For the text-containing cell, return its midpoint in (X, Y) coordinate format. 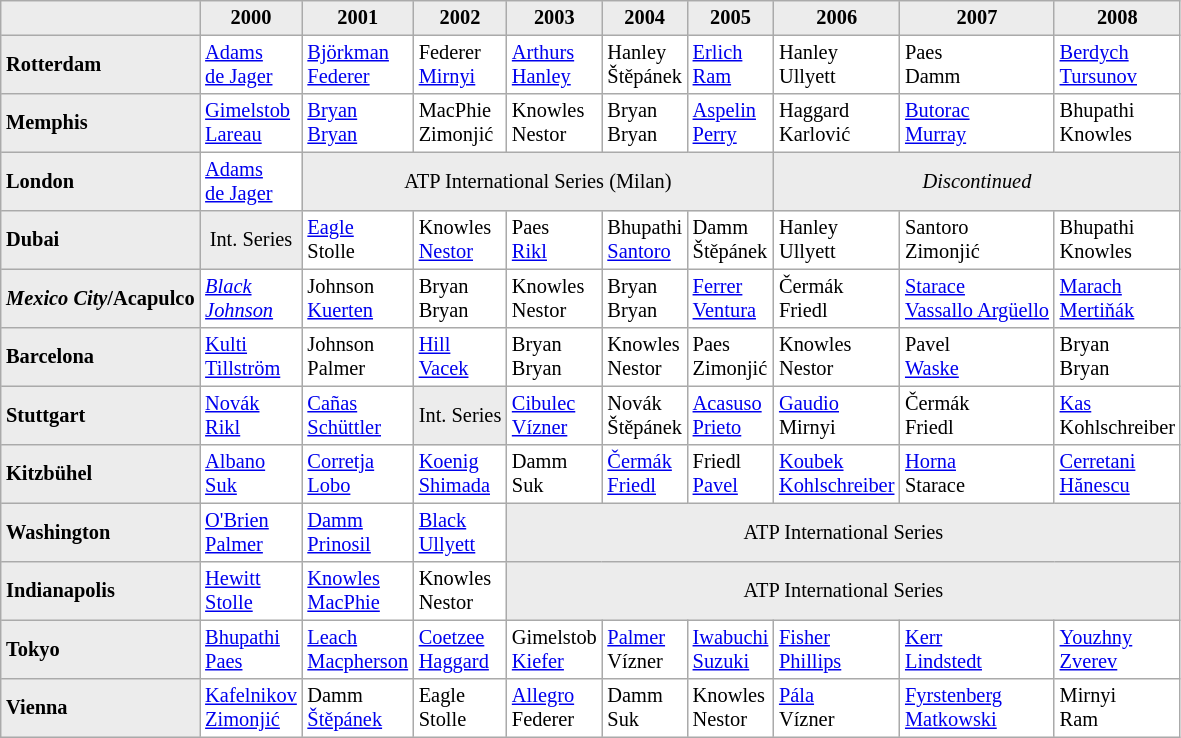
Mirnyi Ram (1117, 708)
2003 (554, 18)
Starace Vassallo Argüello (978, 298)
Hill Vacek (460, 357)
2001 (358, 18)
Iwabuchi Suzuki (730, 649)
Indianapolis (100, 591)
2004 (644, 18)
Federer Mirnyi (460, 64)
Mexico City/Acapulco (100, 298)
Allegro Federer (554, 708)
Koubek Kohlschreiber (837, 474)
Dubai (100, 240)
Discontinued (978, 181)
Black Ullyett (460, 532)
2000 (251, 18)
Knowles MacPhie (358, 591)
Leach Macpherson (358, 649)
Fyrstenberg Matkowski (978, 708)
Erlich Ram (730, 64)
Pavel Waske (978, 357)
Horna Starace (978, 474)
2006 (837, 18)
Tokyo (100, 649)
Gaudio Mirnyi (837, 415)
Berdych Tursunov (1117, 64)
Kerr Lindstedt (978, 649)
Koenig Shimada (460, 474)
Cerretani Hănescu (1117, 474)
2007 (978, 18)
Kulti Tillström (251, 357)
Vienna (100, 708)
Novák Rikl (251, 415)
Albano Suk (251, 474)
Barcelona (100, 357)
Haggard Karlović (837, 123)
Kafelnikov Zimonjić (251, 708)
Youzhny Zverev (1117, 649)
Gimelstob Lareau (251, 123)
Damm Prinosil (358, 532)
Fisher Phillips (837, 649)
Pála Vízner (837, 708)
Gimelstob Kiefer (554, 649)
Ferrer Ventura (730, 298)
Washington (100, 532)
Hanley Štěpánek (644, 64)
London (100, 181)
2002 (460, 18)
Novák Štěpánek (644, 415)
Black Johnson (251, 298)
Paes Rikl (554, 240)
Memphis (100, 123)
2008 (1117, 18)
Cibulec Vízner (554, 415)
Cañas Schüttler (358, 415)
ATP International Series (Milan) (538, 181)
Kitzbühel (100, 474)
Johnson Palmer (358, 357)
Friedl Pavel (730, 474)
Marach Mertiňák (1117, 298)
Santoro Zimonjić (978, 240)
Bhupathi Paes (251, 649)
2005 (730, 18)
Paes Damm (978, 64)
Stuttgart (100, 415)
Arthurs Hanley (554, 64)
Paes Zimonjić (730, 357)
MacPhie Zimonjić (460, 123)
Kas Kohlschreiber (1117, 415)
Björkman Federer (358, 64)
Acasuso Prieto (730, 415)
O'Brien Palmer (251, 532)
Butorac Murray (978, 123)
Hewitt Stolle (251, 591)
Aspelin Perry (730, 123)
Rotterdam (100, 64)
Corretja Lobo (358, 474)
Bhupathi Santoro (644, 240)
Coetzee Haggard (460, 649)
Palmer Vízner (644, 649)
Johnson Kuerten (358, 298)
